Scan for the cell matching the given text and deliver its (x, y) coordinate at center. 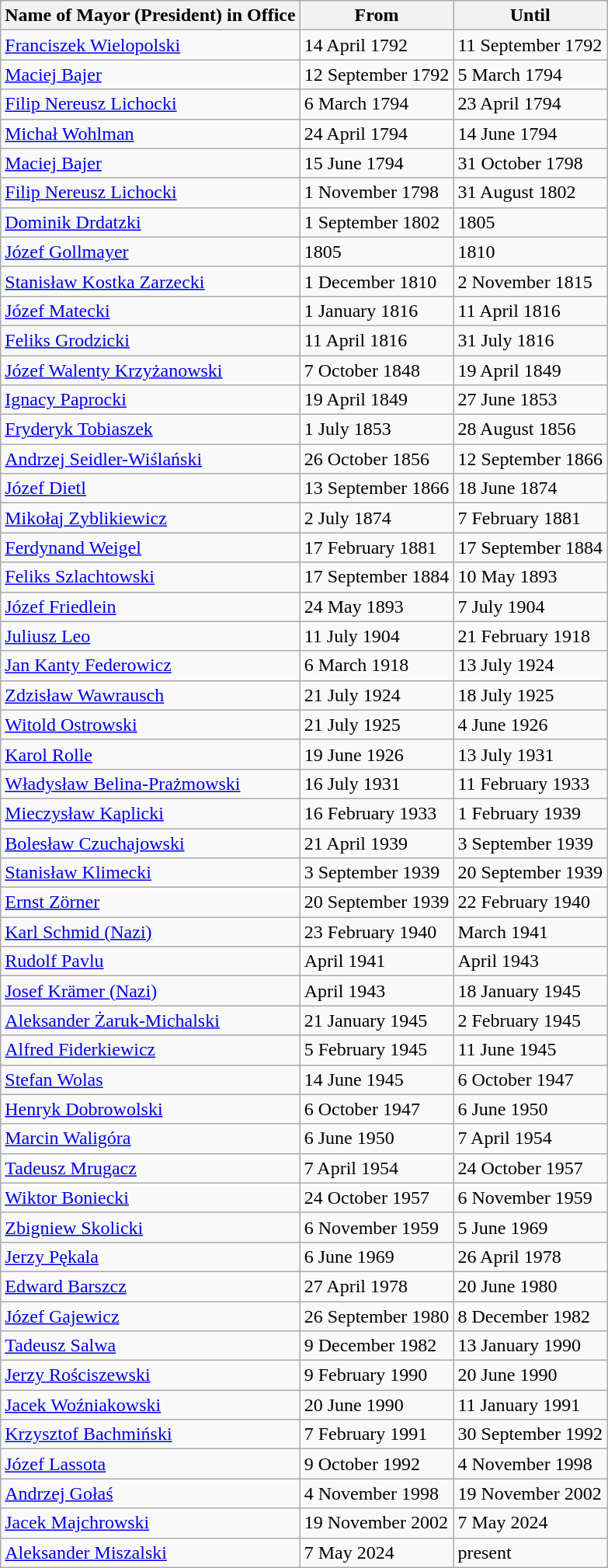
Name of Mayor (President) in Office (151, 16)
21 July 1925 (377, 725)
Andrzej Seidler-Wiślański (151, 459)
26 April 1978 (530, 1257)
18 January 1945 (530, 991)
Jacek Woźniakowski (151, 1405)
March 1941 (530, 932)
Józef Lassota (151, 1464)
10 May 1893 (530, 577)
5 March 1794 (530, 75)
Zbigniew Skolicki (151, 1227)
5 June 1969 (530, 1227)
13 July 1931 (530, 754)
11 February 1933 (530, 784)
6 March 1918 (377, 666)
Feliks Szlachtowski (151, 577)
1810 (530, 252)
Józef Matecki (151, 311)
13 July 1924 (530, 666)
24 May 1893 (377, 607)
1 February 1939 (530, 813)
21 April 1939 (377, 843)
present (530, 1552)
27 June 1853 (530, 400)
Władysław Belina-Prażmowski (151, 784)
14 June 1794 (530, 134)
Józef Walenty Krzyżanowski (151, 370)
7 February 1991 (377, 1434)
Tadeusz Salwa (151, 1346)
Edward Barszcz (151, 1286)
Ferdynand Weigel (151, 548)
Jan Kanty Federowicz (151, 666)
Stanisław Klimecki (151, 873)
14 June 1945 (377, 1080)
22 February 1940 (530, 902)
6 June 1969 (377, 1257)
1 July 1853 (377, 429)
Michał Wohlman (151, 134)
11 January 1991 (530, 1405)
Josef Krämer (Nazi) (151, 991)
Józef Friedlein (151, 607)
Mikołaj Zyblikiewicz (151, 518)
15 June 1794 (377, 163)
Henryk Dobrowolski (151, 1109)
11 July 1904 (377, 636)
21 July 1924 (377, 695)
Witold Ostrowski (151, 725)
7 July 1904 (530, 607)
20 June 1980 (530, 1286)
Jacek Majchrowski (151, 1523)
31 July 1816 (530, 340)
18 July 1925 (530, 695)
9 October 1992 (377, 1464)
Aleksander Miszalski (151, 1552)
12 September 1792 (377, 75)
Wiktor Boniecki (151, 1198)
Mieczysław Kaplicki (151, 813)
Aleksander Żaruk-Michalski (151, 1020)
21 February 1918 (530, 636)
Józef Gollmayer (151, 252)
31 October 1798 (530, 163)
23 April 1794 (530, 104)
From (377, 16)
2 February 1945 (530, 1020)
Jerzy Rościszewski (151, 1375)
17 February 1881 (377, 548)
2 November 1815 (530, 281)
26 October 1856 (377, 459)
Alfred Fiderkiewicz (151, 1050)
Ernst Zörner (151, 902)
13 January 1990 (530, 1346)
Karl Schmid (Nazi) (151, 932)
21 January 1945 (377, 1020)
Karol Rolle (151, 754)
1 December 1810 (377, 281)
6 March 1794 (377, 104)
23 February 1940 (377, 932)
Józef Gajewicz (151, 1316)
1 January 1816 (377, 311)
Fryderyk Tobiaszek (151, 429)
Bolesław Czuchajowski (151, 843)
18 June 1874 (530, 488)
7 February 1881 (530, 518)
26 September 1980 (377, 1316)
Franciszek Wielopolski (151, 45)
Marcin Waligóra (151, 1139)
1 November 1798 (377, 193)
4 June 1926 (530, 725)
Feliks Grodzicki (151, 340)
24 April 1794 (377, 134)
Stefan Wolas (151, 1080)
Until (530, 16)
27 April 1978 (377, 1286)
31 August 1802 (530, 193)
Jerzy Pękala (151, 1257)
9 December 1982 (377, 1346)
11 June 1945 (530, 1050)
16 July 1931 (377, 784)
9 February 1990 (377, 1375)
11 September 1792 (530, 45)
7 October 1848 (377, 370)
Rudolf Pavlu (151, 961)
5 February 1945 (377, 1050)
Andrzej Gołaś (151, 1493)
Dominik Drdatzki (151, 222)
Józef Dietl (151, 488)
Tadeusz Mrugacz (151, 1168)
30 September 1992 (530, 1434)
Zdzisław Wawrausch (151, 695)
14 April 1792 (377, 45)
1 September 1802 (377, 222)
8 December 1982 (530, 1316)
2 July 1874 (377, 518)
16 February 1933 (377, 813)
Stanisław Kostka Zarzecki (151, 281)
28 August 1856 (530, 429)
April 1941 (377, 961)
19 June 1926 (377, 754)
13 September 1866 (377, 488)
Ignacy Paprocki (151, 400)
Krzysztof Bachmiński (151, 1434)
12 September 1866 (530, 459)
Juliusz Leo (151, 636)
